Search for the cell housing the specified text and yield its [x, y] center coordinate. 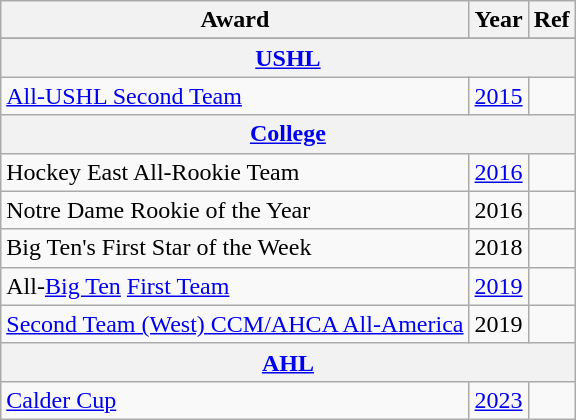
Second Team (West) CCM/AHCA All-America [235, 324]
AHL [288, 362]
2018 [498, 248]
All-USHL Second Team [235, 96]
Year [498, 20]
Big Ten's First Star of the Week [235, 248]
College [288, 134]
Hockey East All-Rookie Team [235, 172]
Ref [552, 20]
Award [235, 20]
USHL [288, 58]
2015 [498, 96]
All-Big Ten First Team [235, 286]
2023 [498, 400]
Calder Cup [235, 400]
Notre Dame Rookie of the Year [235, 210]
